From the cell containing the given text, extract its center point as (X, Y) coordinate. 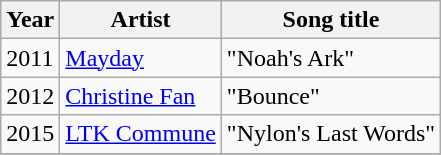
Christine Fan (141, 96)
"Noah's Ark" (330, 58)
"Bounce" (330, 96)
Song title (330, 20)
2015 (30, 134)
2012 (30, 96)
2011 (30, 58)
Artist (141, 20)
LTK Commune (141, 134)
"Nylon's Last Words" (330, 134)
Year (30, 20)
Mayday (141, 58)
